For the text-containing cell, return its midpoint in [X, Y] coordinate format. 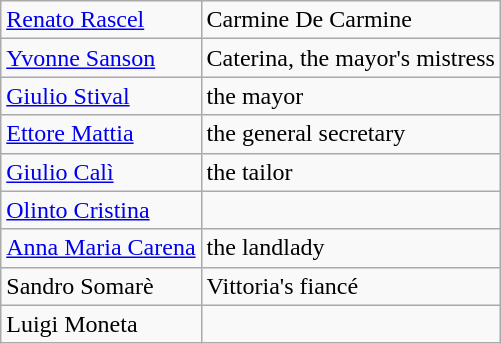
the landlady [350, 248]
the general secretary [350, 134]
the tailor [350, 172]
Giulio Calì [101, 172]
Ettore Mattia [101, 134]
Anna Maria Carena [101, 248]
Carmine De Carmine [350, 20]
Giulio Stival [101, 96]
Vittoria's fiancé [350, 286]
Olinto Cristina [101, 210]
Renato Rascel [101, 20]
the mayor [350, 96]
Caterina, the mayor's mistress [350, 58]
Sandro Somarè [101, 286]
Yvonne Sanson [101, 58]
Luigi Moneta [101, 324]
